Locate the cell with the specified text and output its [X, Y] center coordinate. 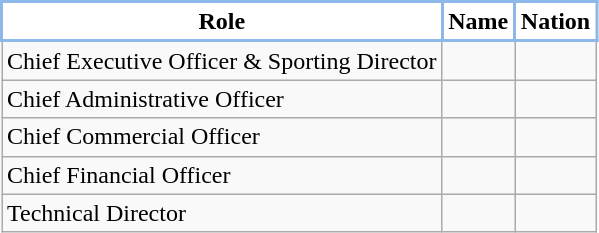
Role [222, 22]
Technical Director [222, 213]
Chief Administrative Officer [222, 99]
Name [478, 22]
Chief Commercial Officer [222, 137]
Chief Financial Officer [222, 175]
Chief Executive Officer & Sporting Director [222, 60]
Nation [556, 22]
